Detect which cell encompasses the target text, then output its [X, Y] center coordinate. 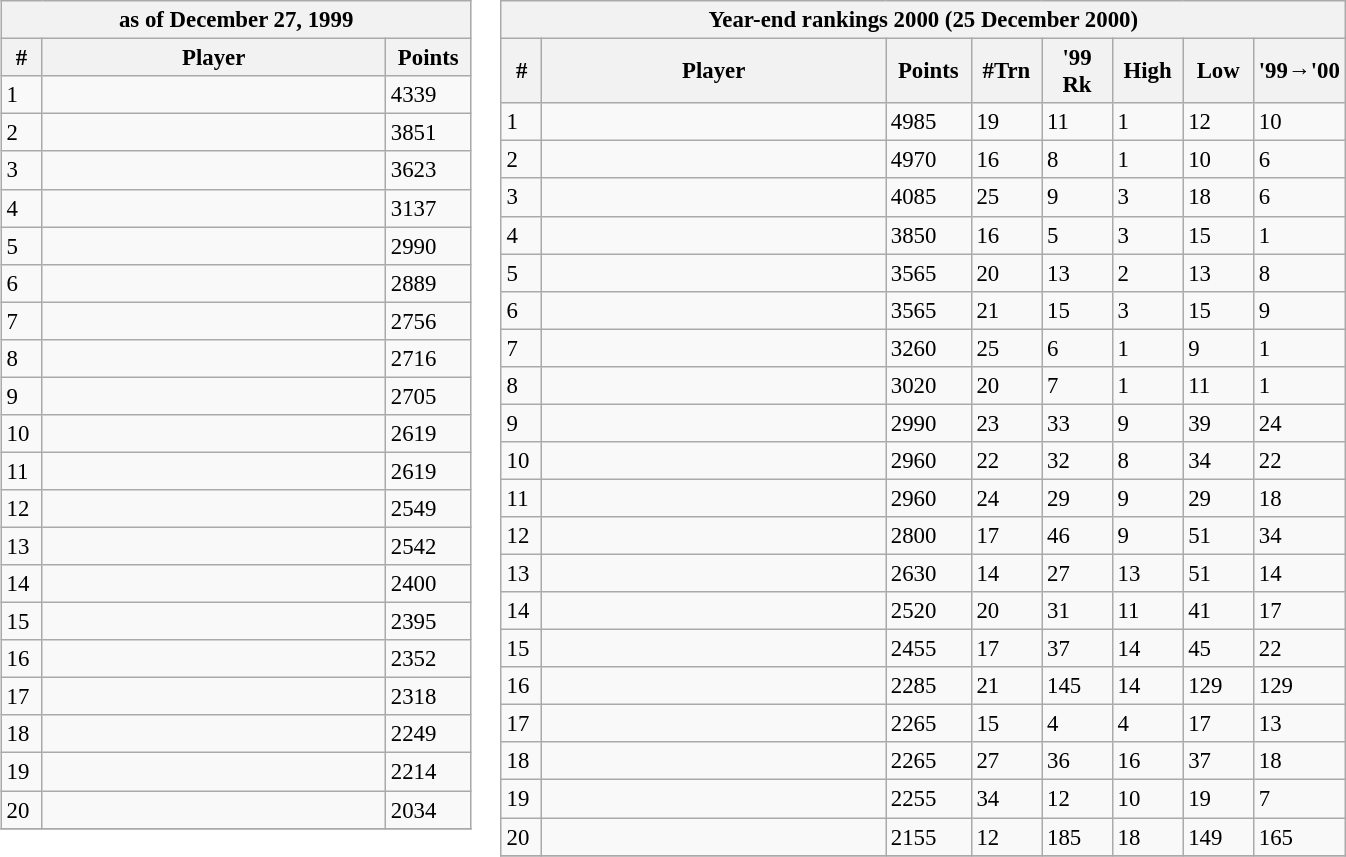
2155 [929, 837]
2889 [428, 283]
2630 [929, 573]
3623 [428, 170]
33 [1078, 423]
2400 [428, 584]
46 [1078, 536]
185 [1078, 837]
2705 [428, 396]
2352 [428, 659]
45 [1218, 649]
2034 [428, 809]
4085 [929, 197]
149 [1218, 837]
2285 [929, 686]
3851 [428, 133]
2520 [929, 611]
2716 [428, 358]
165 [1299, 837]
4970 [929, 160]
2255 [929, 799]
3137 [428, 208]
2318 [428, 697]
2756 [428, 321]
41 [1218, 611]
as of December 27, 1999 [236, 20]
2395 [428, 622]
2800 [929, 536]
#Trn [1006, 72]
3850 [929, 235]
23 [1006, 423]
31 [1078, 611]
2549 [428, 509]
'99 Rk [1078, 72]
2214 [428, 772]
4985 [929, 122]
'99→'00 [1299, 72]
2542 [428, 546]
32 [1078, 461]
3020 [929, 385]
39 [1218, 423]
145 [1078, 686]
High [1148, 72]
2249 [428, 734]
2455 [929, 649]
4339 [428, 95]
Year-end rankings 2000 (25 December 2000) [923, 20]
36 [1078, 761]
3260 [929, 348]
Low [1218, 72]
